Output the (X, Y) coordinate of the center of the cell containing the given text.  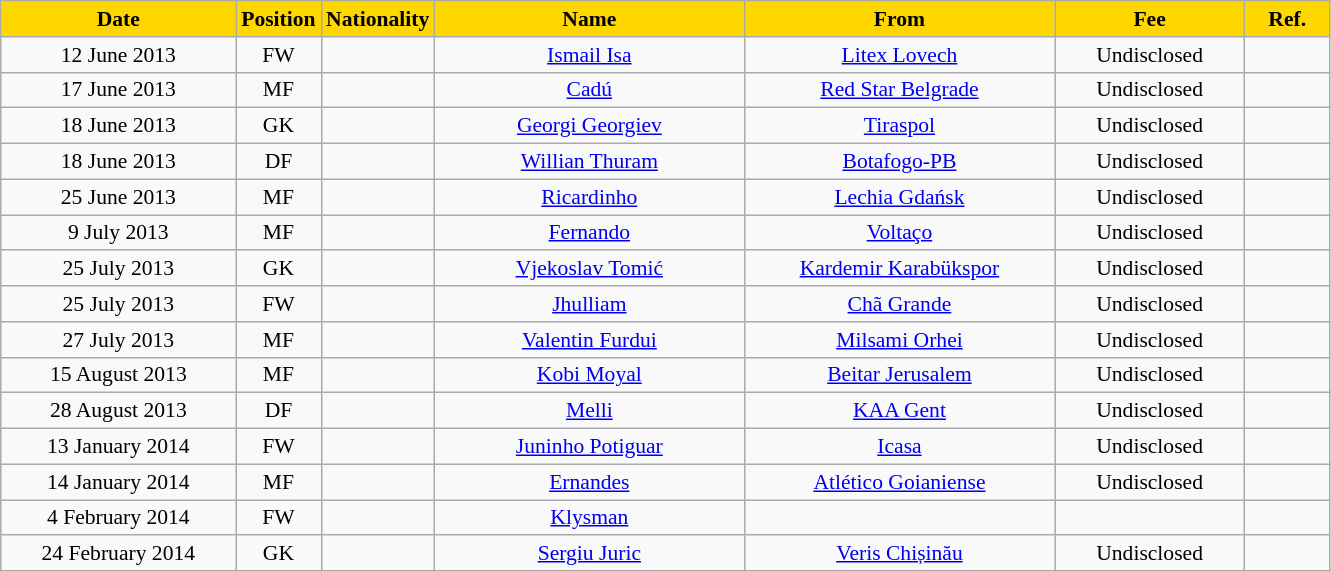
Kardemir Karabükspor (899, 269)
25 June 2013 (118, 197)
12 June 2013 (118, 55)
Name (589, 19)
Position (278, 19)
Klysman (589, 518)
Red Star Belgrade (899, 90)
Melli (589, 411)
13 January 2014 (118, 447)
KAA Gent (899, 411)
14 January 2014 (118, 482)
Litex Lovech (899, 55)
Milsami Orhei (899, 340)
Icasa (899, 447)
28 August 2013 (118, 411)
Botafogo-PB (899, 162)
Ref. (1288, 19)
27 July 2013 (118, 340)
Date (118, 19)
Georgi Georgiev (589, 126)
17 June 2013 (118, 90)
Valentin Furdui (589, 340)
Ismail Isa (589, 55)
Cadú (589, 90)
Fee (1150, 19)
From (899, 19)
Atlético Goianiense (899, 482)
Ernandes (589, 482)
Chã Grande (899, 304)
24 February 2014 (118, 554)
Ricardinho (589, 197)
Nationality (378, 19)
15 August 2013 (118, 375)
Tiraspol (899, 126)
Juninho Potiguar (589, 447)
Veris Chișinău (899, 554)
Lechia Gdańsk (899, 197)
Voltaço (899, 233)
Sergiu Juric (589, 554)
Beitar Jerusalem (899, 375)
Fernando (589, 233)
Vjekoslav Tomić (589, 269)
Willian Thuram (589, 162)
9 July 2013 (118, 233)
Jhulliam (589, 304)
Kobi Moyal (589, 375)
4 February 2014 (118, 518)
